Determine the [x, y] coordinate at the center of the cell enclosing the given text.  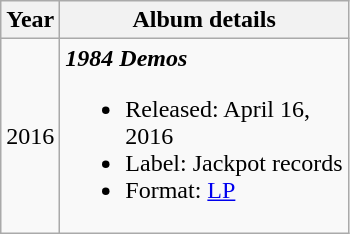
1984 DemosReleased: April 16, 2016Label: Jackpot recordsFormat: LP [204, 136]
2016 [30, 136]
Album details [204, 20]
Year [30, 20]
